For the text-containing cell, return its midpoint in (x, y) coordinate format. 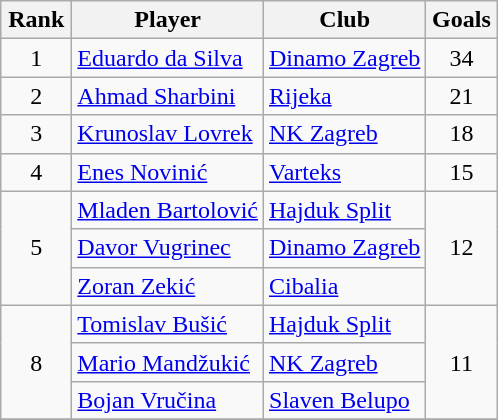
Tomislav Bušić (168, 324)
Club (345, 20)
4 (36, 172)
18 (462, 134)
Player (168, 20)
21 (462, 96)
15 (462, 172)
Krunoslav Lovrek (168, 134)
34 (462, 58)
Mladen Bartolović (168, 210)
2 (36, 96)
Varteks (345, 172)
8 (36, 362)
Bojan Vručina (168, 400)
3 (36, 134)
Rank (36, 20)
1 (36, 58)
Slaven Belupo (345, 400)
11 (462, 362)
Enes Novinić (168, 172)
5 (36, 248)
Rijeka (345, 96)
Eduardo da Silva (168, 58)
Zoran Zekić (168, 286)
Cibalia (345, 286)
Davor Vugrinec (168, 248)
Goals (462, 20)
Ahmad Sharbini (168, 96)
Mario Mandžukić (168, 362)
12 (462, 248)
